From the cell containing the given text, extract its center point as (x, y) coordinate. 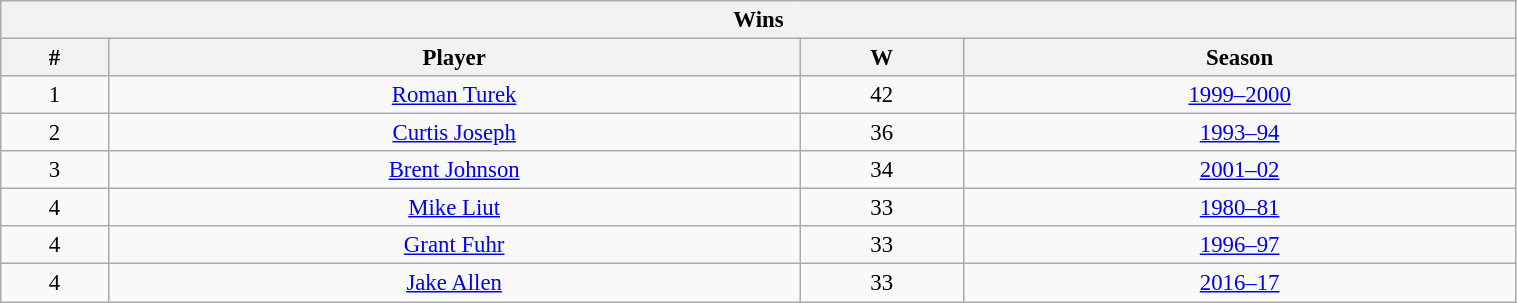
42 (882, 95)
Roman Turek (454, 95)
Curtis Joseph (454, 133)
Mike Liut (454, 208)
# (54, 58)
1996–97 (1240, 245)
1999–2000 (1240, 95)
2 (54, 133)
Wins (758, 20)
1980–81 (1240, 208)
2001–02 (1240, 170)
Player (454, 58)
Grant Fuhr (454, 245)
Season (1240, 58)
W (882, 58)
Jake Allen (454, 283)
1993–94 (1240, 133)
1 (54, 95)
Brent Johnson (454, 170)
2016–17 (1240, 283)
3 (54, 170)
36 (882, 133)
34 (882, 170)
